Scan for the cell matching the given text and deliver its (X, Y) coordinate at center. 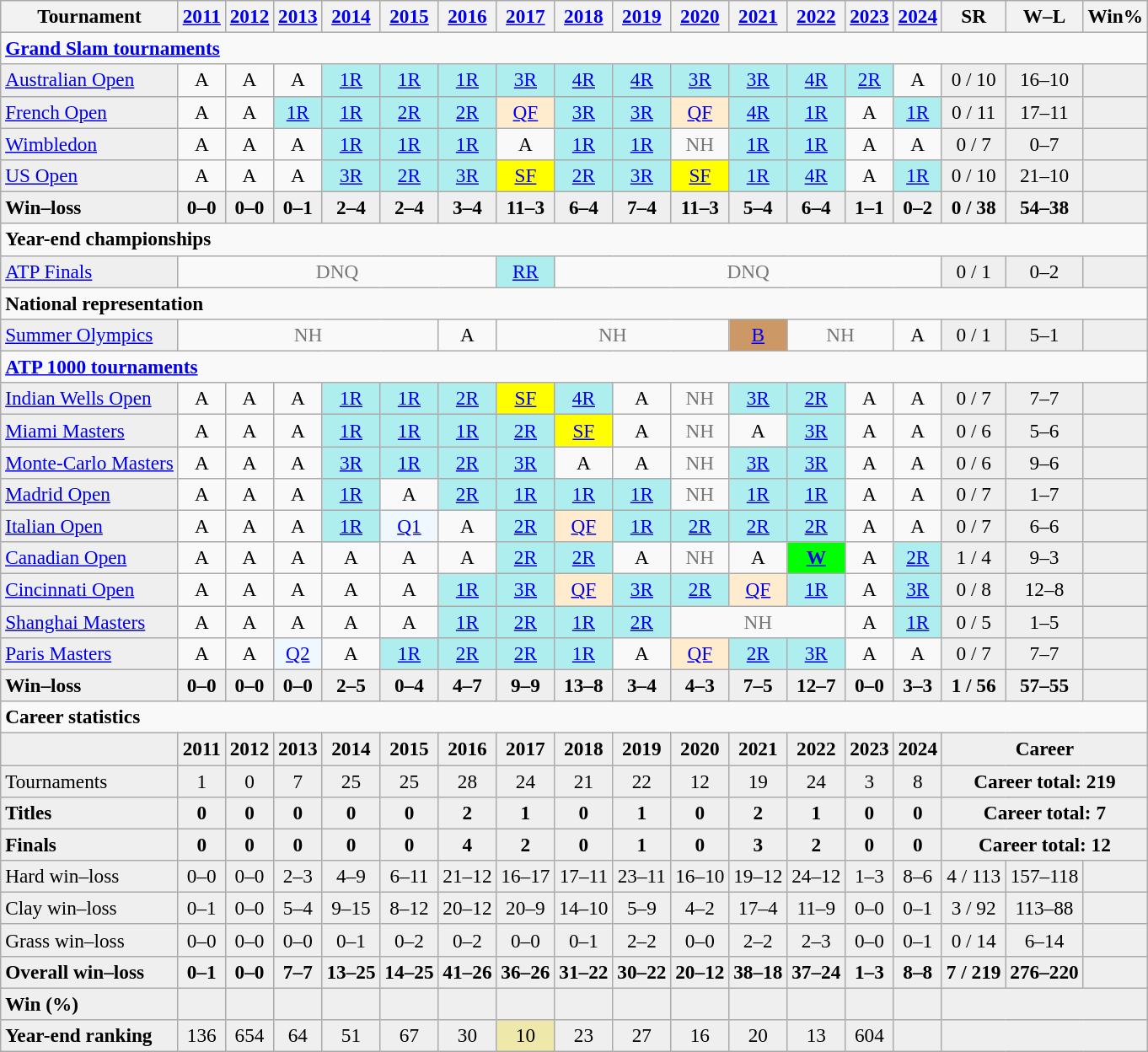
12–7 (816, 685)
B (759, 335)
5–6 (1044, 430)
Overall win–loss (89, 972)
604 (870, 1035)
1–5 (1044, 621)
Career total: 219 (1044, 781)
W (816, 558)
9–3 (1044, 558)
30–22 (642, 972)
Wimbledon (89, 143)
Titles (89, 813)
14–10 (583, 908)
157–118 (1044, 876)
US Open (89, 175)
Q1 (410, 526)
Q2 (298, 653)
23–11 (642, 876)
11–9 (816, 908)
21 (583, 781)
12–8 (1044, 589)
6–11 (410, 876)
654 (249, 1035)
Grand Slam tournaments (575, 48)
6–6 (1044, 526)
0 / 38 (973, 207)
41–26 (467, 972)
21–10 (1044, 175)
17–4 (759, 908)
31–22 (583, 972)
21–12 (467, 876)
67 (410, 1035)
Canadian Open (89, 558)
30 (467, 1035)
7 / 219 (973, 972)
Paris Masters (89, 653)
5–9 (642, 908)
6–14 (1044, 940)
Finals (89, 845)
Australian Open (89, 80)
37–24 (816, 972)
16 (700, 1035)
Shanghai Masters (89, 621)
Year-end championships (575, 239)
0–7 (1044, 143)
12 (700, 781)
Tournament (89, 16)
W–L (1044, 16)
3 / 92 (973, 908)
SR (973, 16)
Win% (1115, 16)
8–12 (410, 908)
16–17 (526, 876)
0 / 14 (973, 940)
4 / 113 (973, 876)
Career total: 7 (1044, 813)
7 (298, 781)
Career total: 12 (1044, 845)
276–220 (1044, 972)
1 / 4 (973, 558)
10 (526, 1035)
36–26 (526, 972)
4–9 (351, 876)
4–7 (467, 685)
19 (759, 781)
Win (%) (89, 1003)
13–25 (351, 972)
22 (642, 781)
ATP 1000 tournaments (575, 367)
Indian Wells Open (89, 399)
14–25 (410, 972)
Clay win–loss (89, 908)
0 / 8 (973, 589)
13–8 (583, 685)
Tournaments (89, 781)
54–38 (1044, 207)
64 (298, 1035)
Italian Open (89, 526)
Madrid Open (89, 494)
Career statistics (575, 717)
4 (467, 845)
Year-end ranking (89, 1035)
1–1 (870, 207)
0 / 5 (973, 621)
0 / 11 (973, 112)
RR (526, 271)
Hard win–loss (89, 876)
27 (642, 1035)
136 (201, 1035)
28 (467, 781)
20–9 (526, 908)
20 (759, 1035)
Career (1044, 749)
Miami Masters (89, 430)
ATP Finals (89, 271)
7–5 (759, 685)
Cincinnati Open (89, 589)
Monte-Carlo Masters (89, 462)
13 (816, 1035)
113–88 (1044, 908)
8–6 (917, 876)
9–15 (351, 908)
38–18 (759, 972)
8–8 (917, 972)
5–1 (1044, 335)
57–55 (1044, 685)
Grass win–loss (89, 940)
9–6 (1044, 462)
51 (351, 1035)
23 (583, 1035)
9–9 (526, 685)
1–7 (1044, 494)
8 (917, 781)
3–3 (917, 685)
Summer Olympics (89, 335)
1 / 56 (973, 685)
4–3 (700, 685)
French Open (89, 112)
2–5 (351, 685)
4–2 (700, 908)
19–12 (759, 876)
0–4 (410, 685)
National representation (575, 303)
7–4 (642, 207)
24–12 (816, 876)
